Return [X, Y] of the center of cell containing provided text 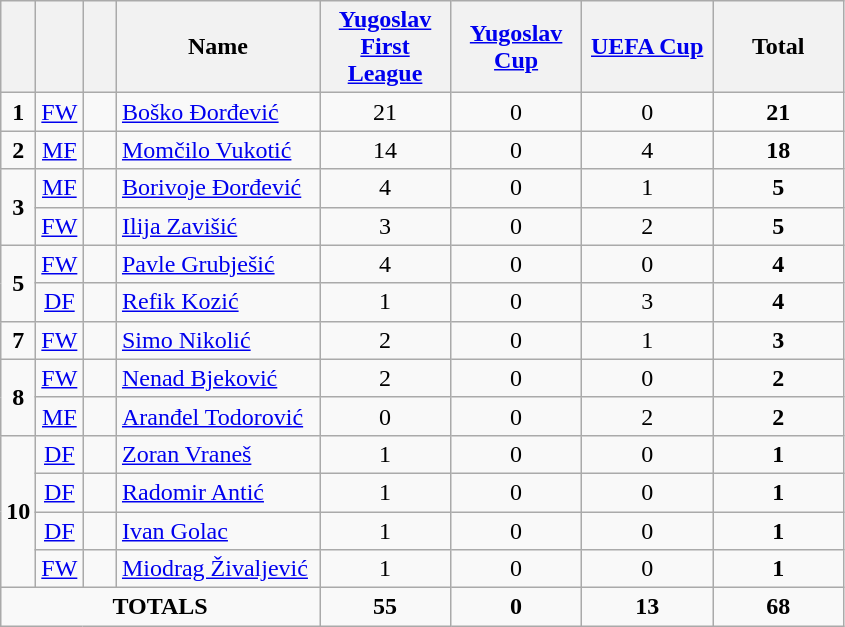
Simo Nikolić [218, 340]
Pavle Grubješić [218, 264]
Aranđel Todorović [218, 416]
7 [18, 340]
Zoran Vraneš [218, 454]
55 [386, 607]
Miodrag Živaljević [218, 569]
Nenad Bjeković [218, 378]
14 [386, 150]
UEFA Cup [648, 47]
68 [778, 607]
Yugoslav Cup [516, 47]
Yugoslav First League [386, 47]
Total [778, 47]
Momčilo Vukotić [218, 150]
Borivoje Đorđević [218, 188]
Radomir Antić [218, 492]
Ilija Zavišić [218, 226]
Ivan Golac [218, 531]
Boško Đorđević [218, 112]
TOTALS [160, 607]
8 [18, 397]
13 [648, 607]
Refik Kozić [218, 302]
10 [18, 511]
18 [778, 150]
Name [218, 47]
